Return (X, Y) of the center of cell containing provided text 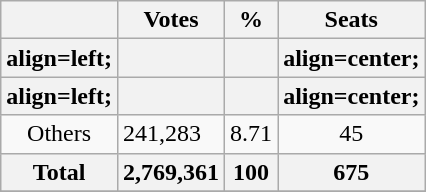
8.71 (252, 134)
Others (60, 134)
Votes (170, 20)
2,769,361 (170, 172)
Seats (352, 20)
Total (60, 172)
100 (252, 172)
241,283 (170, 134)
% (252, 20)
45 (352, 134)
675 (352, 172)
